Provide the (X, Y) coordinate of the cell's center where the given text is located.  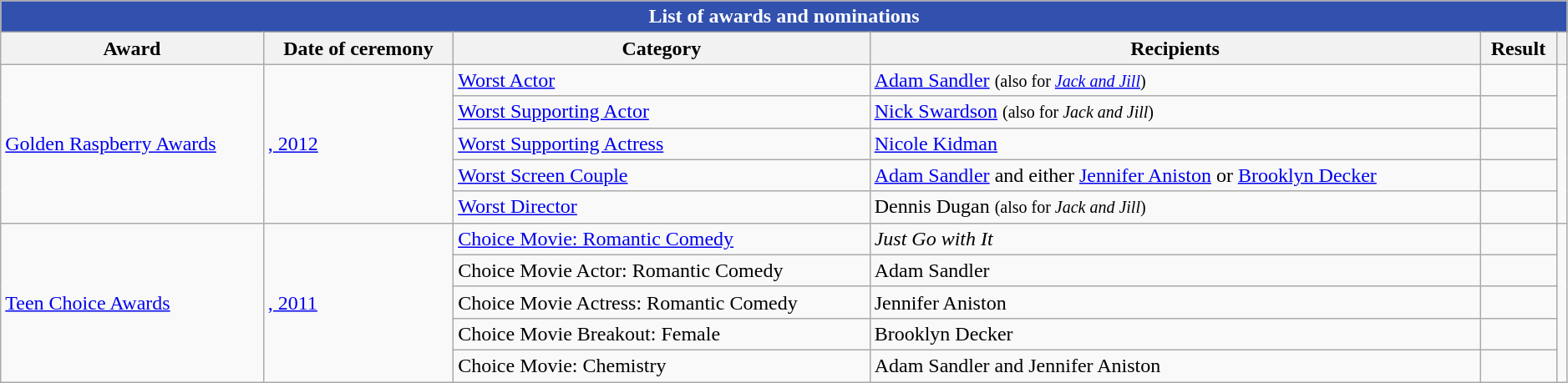
Worst Supporting Actor (662, 112)
Adam Sandler and either Jennifer Aniston or Brooklyn Decker (1175, 175)
Choice Movie Breakout: Female (662, 334)
Just Go with It (1175, 239)
Teen Choice Awards (132, 302)
, 2012 (358, 144)
Nick Swardson (also for Jack and Jill) (1175, 112)
Choice Movie Actor: Romantic Comedy (662, 270)
List of awards and nominations (784, 17)
Dennis Dugan (also for Jack and Jill) (1175, 207)
Jennifer Aniston (1175, 302)
Choice Movie: Chemistry (662, 365)
Adam Sandler (also for Jack and Jill) (1175, 80)
Worst Screen Couple (662, 175)
Recipients (1175, 48)
Category (662, 48)
, 2011 (358, 302)
Result (1519, 48)
Brooklyn Decker (1175, 334)
Adam Sandler and Jennifer Aniston (1175, 365)
Worst Supporting Actress (662, 144)
Worst Actor (662, 80)
Golden Raspberry Awards (132, 144)
Award (132, 48)
Nicole Kidman (1175, 144)
Choice Movie: Romantic Comedy (662, 239)
Worst Director (662, 207)
Choice Movie Actress: Romantic Comedy (662, 302)
Adam Sandler (1175, 270)
Date of ceremony (358, 48)
